Find where the given text appears and provide that cell's center as [x, y] coordinate. 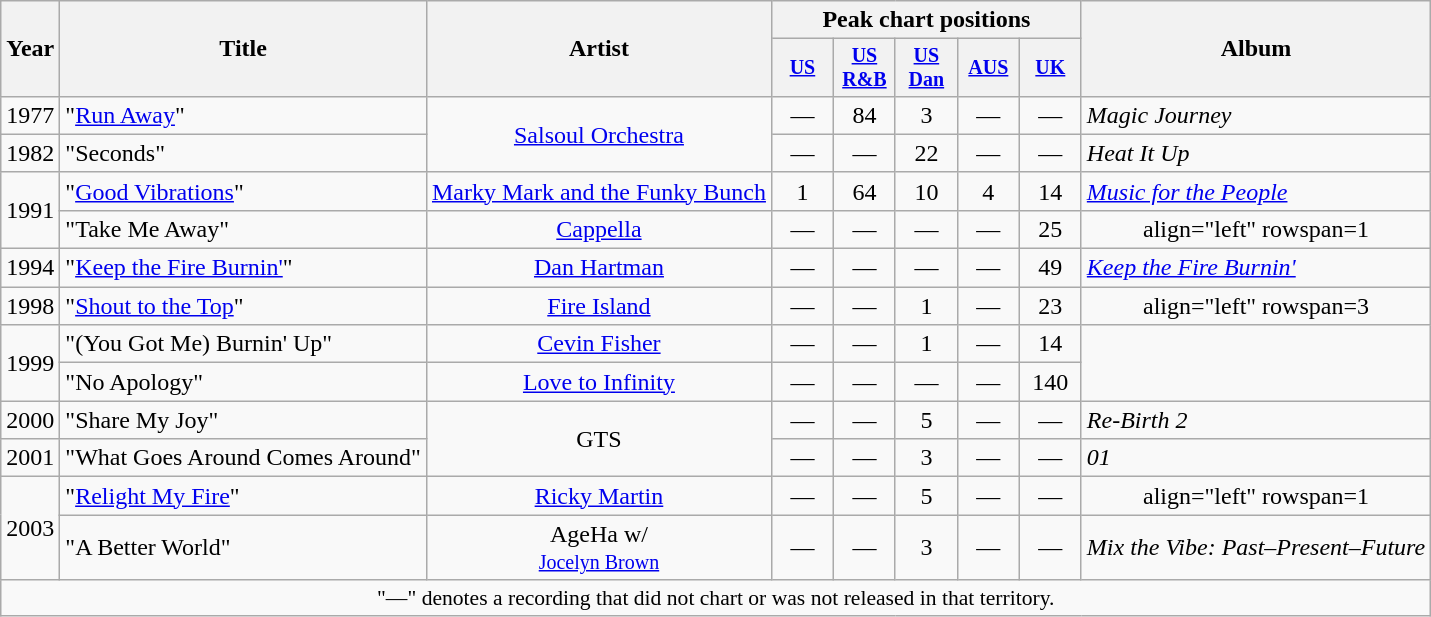
"Shout to the Top" [244, 306]
Mix the Vibe: Past–Present–Future [1256, 548]
64 [864, 191]
140 [1050, 382]
84 [864, 115]
Love to Infinity [598, 382]
1998 [30, 306]
1994 [30, 268]
4 [988, 191]
"Keep the Fire Burnin'" [244, 268]
UK [1050, 68]
AgeHa w/Jocelyn Brown [598, 548]
Title [244, 49]
10 [926, 191]
1977 [30, 115]
01 [1256, 458]
22 [926, 153]
"Seconds" [244, 153]
align="left" rowspan=3 [1256, 306]
Re-Birth 2 [1256, 420]
Magic Journey [1256, 115]
49 [1050, 268]
1999 [30, 363]
"Relight My Fire" [244, 496]
Cevin Fisher [598, 344]
GTS [598, 439]
Cappella [598, 229]
"(You Got Me) Burnin' Up" [244, 344]
Fire Island [598, 306]
AUS [988, 68]
Music for the People [1256, 191]
Keep the Fire Burnin' [1256, 268]
2001 [30, 458]
Heat It Up [1256, 153]
1982 [30, 153]
"Share My Joy" [244, 420]
"—" denotes a recording that did not chart or was not released in that territory. [716, 598]
"A Better World" [244, 548]
"Run Away" [244, 115]
"Good Vibrations" [244, 191]
"No Apology" [244, 382]
Peak chart positions [926, 20]
1991 [30, 210]
25 [1050, 229]
2003 [30, 528]
"What Goes Around Comes Around" [244, 458]
Album [1256, 49]
Dan Hartman [598, 268]
Artist [598, 49]
USR&B [864, 68]
Salsoul Orchestra [598, 134]
2000 [30, 420]
USDan [926, 68]
23 [1050, 306]
Ricky Martin [598, 496]
Year [30, 49]
US [802, 68]
Marky Mark and the Funky Bunch [598, 191]
"Take Me Away" [244, 229]
